Provide the [x, y] coordinate of the cell's center where the given text is located.  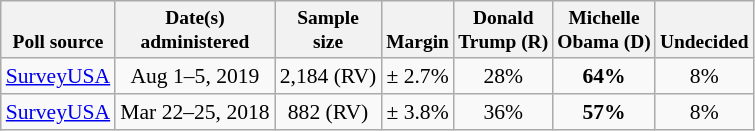
DonaldTrump (R) [504, 30]
882 (RV) [328, 112]
Date(s)administered [194, 30]
57% [604, 112]
± 3.8% [417, 112]
Mar 22–25, 2018 [194, 112]
Margin [417, 30]
2,184 (RV) [328, 76]
64% [604, 76]
36% [504, 112]
Samplesize [328, 30]
MichelleObama (D) [604, 30]
Poll source [58, 30]
± 2.7% [417, 76]
28% [504, 76]
Aug 1–5, 2019 [194, 76]
Undecided [704, 30]
